Extract the [X, Y] coordinate from the center of the cell holding the provided text.  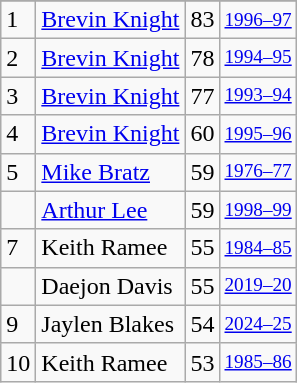
54 [202, 324]
Daejon Davis [110, 286]
2024–25 [258, 324]
Jaylen Blakes [110, 324]
1 [18, 20]
5 [18, 172]
1985–86 [258, 362]
83 [202, 20]
1976–77 [258, 172]
7 [18, 248]
1995–96 [258, 134]
1996–97 [258, 20]
1993–94 [258, 96]
Mike Bratz [110, 172]
1994–95 [258, 58]
1984–85 [258, 248]
77 [202, 96]
Arthur Lee [110, 210]
60 [202, 134]
3 [18, 96]
10 [18, 362]
2 [18, 58]
4 [18, 134]
78 [202, 58]
2019–20 [258, 286]
53 [202, 362]
1998–99 [258, 210]
9 [18, 324]
